From the cell containing the given text, extract its center point as [x, y] coordinate. 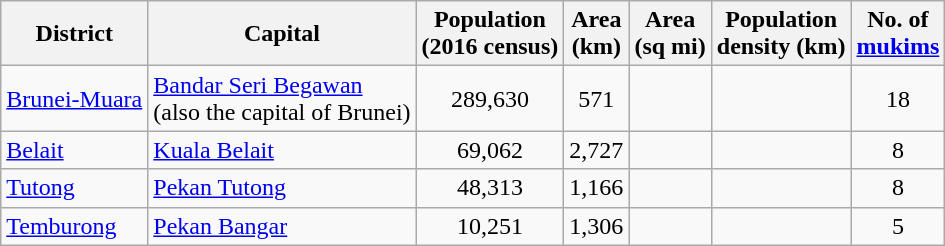
Pekan Tutong [282, 188]
18 [898, 98]
Brunei-Muara [74, 98]
1,166 [596, 188]
2,727 [596, 150]
No. ofmukims [898, 34]
Area(sq mi) [670, 34]
Tutong [74, 188]
48,313 [490, 188]
69,062 [490, 150]
Temburong [74, 226]
5 [898, 226]
1,306 [596, 226]
Belait [74, 150]
Bandar Seri Begawan(also the capital of Brunei) [282, 98]
Kuala Belait [282, 150]
Capital [282, 34]
Area(km) [596, 34]
Populationdensity (km) [781, 34]
Population(2016 census) [490, 34]
571 [596, 98]
10,251 [490, 226]
District [74, 34]
Pekan Bangar [282, 226]
289,630 [490, 98]
